Search for the cell housing the specified text and yield its (x, y) center coordinate. 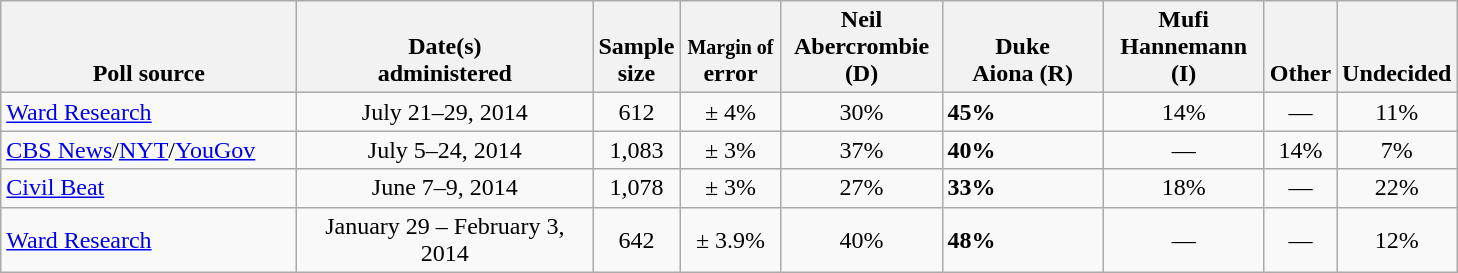
January 29 – February 3, 2014 (445, 240)
642 (636, 240)
Civil Beat (149, 188)
July 5–24, 2014 (445, 150)
June 7–9, 2014 (445, 188)
± 3.9% (730, 240)
37% (862, 150)
612 (636, 112)
± 4% (730, 112)
Margin oferror (730, 47)
1,083 (636, 150)
MufiHannemann (I) (1184, 47)
30% (862, 112)
July 21–29, 2014 (445, 112)
48% (1022, 240)
45% (1022, 112)
CBS News/NYT/YouGov (149, 150)
Other (1300, 47)
DukeAiona (R) (1022, 47)
Date(s)administered (445, 47)
11% (1397, 112)
NeilAbercrombie (D) (862, 47)
1,078 (636, 188)
Samplesize (636, 47)
12% (1397, 240)
18% (1184, 188)
33% (1022, 188)
7% (1397, 150)
Poll source (149, 47)
Undecided (1397, 47)
27% (862, 188)
22% (1397, 188)
